Find where the given text appears and provide that cell's center as (X, Y) coordinate. 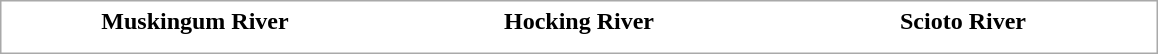
Muskingum River (194, 20)
Scioto River (962, 20)
Hocking River (578, 20)
